Return the (x, y) coordinate for the center point of the cell that contains the specified text.  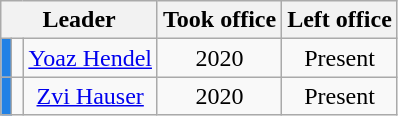
Yoaz Hendel (90, 58)
Zvi Hauser (90, 96)
Leader (80, 20)
Took office (219, 20)
Left office (340, 20)
